Output the [X, Y] coordinate of the center of the cell containing the given text.  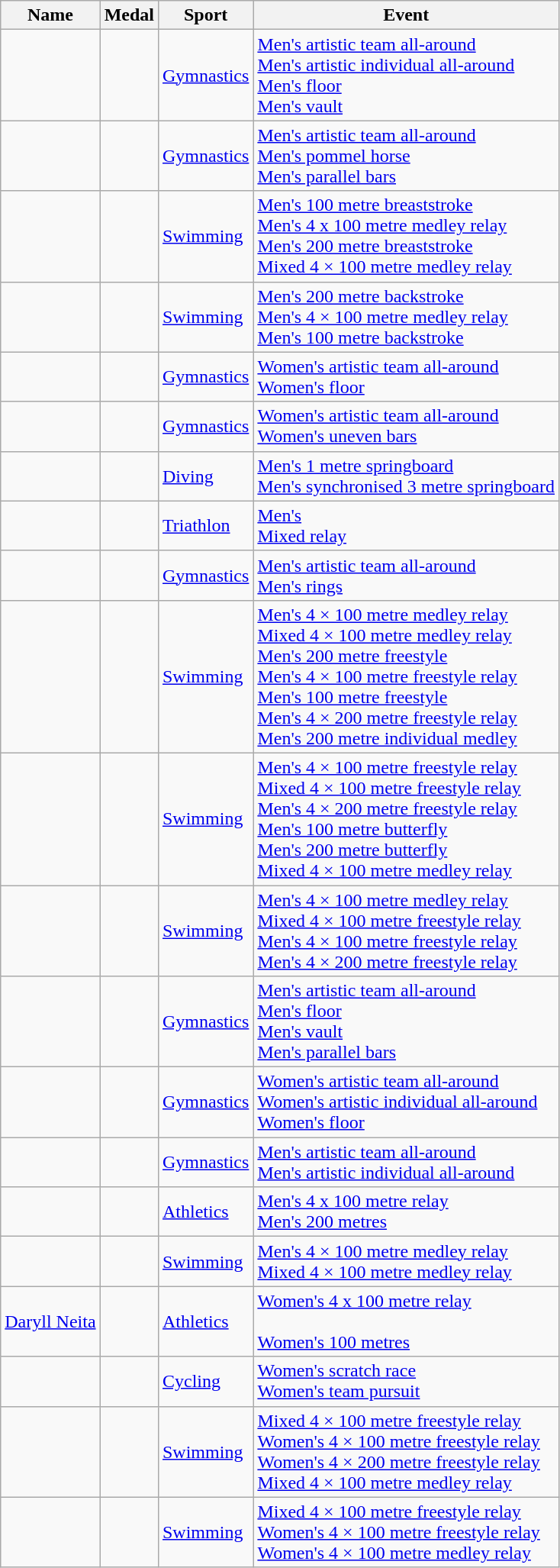
Men's 200 metre backstrokeMen's 4 × 100 metre medley relayMen's 100 metre backstroke [406, 317]
Women's artistic team all-aroundWomen's floor [406, 377]
Women's artistic team all-aroundWomen's artistic individual all-aroundWomen's floor [406, 1102]
Sport [205, 15]
Women's artistic team all-aroundWomen's uneven bars [406, 426]
Daryll Neita [50, 1321]
Event [406, 15]
Men's artistic team all-aroundMen's pommel horseMen's parallel bars [406, 156]
Medal [129, 15]
Men's 4 × 100 metre medley relayMixed 4 × 100 metre freestyle relayMen's 4 × 100 metre freestyle relayMen's 4 × 200 metre freestyle relay [406, 931]
Men's artistic team all-aroundMen's rings [406, 576]
Mixed 4 × 100 metre freestyle relayWomen's 4 × 100 metre freestyle relayWomen's 4 × 100 metre medley relay [406, 1532]
Diving [205, 476]
Men's artistic team all-aroundMen's artistic individual all-around [406, 1162]
Name [50, 15]
Men's 4 x 100 metre relayMen's 200 metres [406, 1212]
Men's 1 metre springboardMen's synchronised 3 metre springboard [406, 476]
Men's 4 × 100 metre medley relayMixed 4 × 100 metre medley relay [406, 1261]
Men's artistic team all-aroundMen's floorMen's vaultMen's parallel bars [406, 1021]
Women's 4 x 100 metre relayWomen's 100 metres [406, 1321]
Triathlon [205, 525]
Women's scratch raceWomen's team pursuit [406, 1382]
Mixed 4 × 100 metre freestyle relayWomen's 4 × 100 metre freestyle relayWomen's 4 × 200 metre freestyle relayMixed 4 × 100 metre medley relay [406, 1452]
Men's 100 metre breaststrokeMen's 4 x 100 metre medley relayMen's 200 metre breaststrokeMixed 4 × 100 metre medley relay [406, 237]
Men's artistic team all-aroundMen's artistic individual all-aroundMen's floorMen's vault [406, 75]
Cycling [205, 1382]
Men'sMixed relay [406, 525]
